Search for the cell housing the specified text and yield its [x, y] center coordinate. 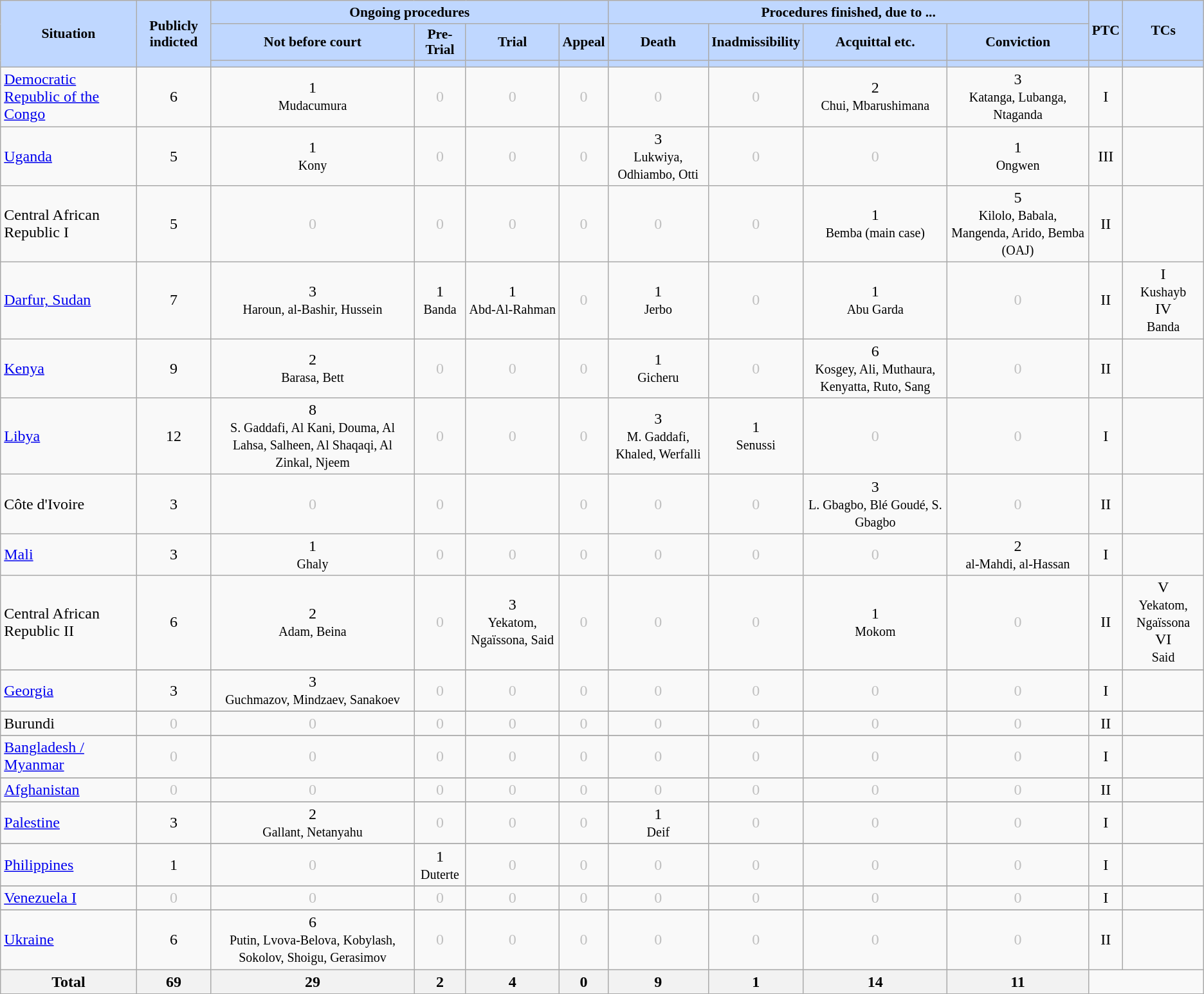
Darfur, Sudan [68, 301]
Venezuela I [68, 898]
69 [174, 982]
2 [440, 982]
1Ghaly [313, 554]
Philippines [68, 864]
Uganda [68, 156]
2Adam, Beina [313, 622]
III [1106, 156]
1Deif [659, 823]
Georgia [68, 691]
VYekatom, NgaïssonaVISaid [1163, 622]
1Jerbo [659, 301]
Trial [513, 42]
Death [659, 42]
Publicly indicted [174, 34]
Afghanistan [68, 790]
1Mokom [875, 622]
3L. Gbagbo, Blé Goudé, S. Gbagbo [875, 504]
4 [513, 982]
Conviction [1017, 42]
1Bemba (main case) [875, 224]
1Banda [440, 301]
Acquittal etc. [875, 42]
Procedures finished, due to ... [849, 12]
Ongoing procedures [410, 12]
Bangladesh / Myanmar [68, 756]
Kenya [68, 368]
1Abd-Al-Rahman [513, 301]
1Senussi [756, 436]
2al-Mahdi, al-Hassan [1017, 554]
11 [1017, 982]
1Mudacumura [313, 97]
6Kosgey, Ali, Muthaura, Kenyatta, Ruto, Sang [875, 368]
Appeal [583, 42]
12 [174, 436]
7 [174, 301]
Libya [68, 436]
2Gallant, Netanyahu [313, 823]
Burundi [68, 723]
3Haroun, al-Bashir, Hussein [313, 301]
Not before court [313, 42]
Côte d'Ivoire [68, 504]
3Yekatom, Ngaïssona, Said [513, 622]
Pre-Trial [440, 42]
1 Gicheru [659, 368]
14 [875, 982]
2Chui, Mbarushimana [875, 97]
3M. Gaddafi, Khaled, Werfalli [659, 436]
3Lukwiya, Odhiambo, Otti [659, 156]
Central African Republic II [68, 622]
Inadmissibility [756, 42]
Palestine [68, 823]
29 [313, 982]
1Abu Garda [875, 301]
1Ongwen [1017, 156]
6Putin, Lvova-Belova, Kobylash, Sokolov, Shoigu, Gerasimov [313, 940]
2Barasa, Bett [313, 368]
Central African Republic I [68, 224]
Ukraine [68, 940]
IKushaybIVBanda [1163, 301]
1Kony [313, 156]
5Kilolo, Babala, Mangenda, Arido, Bemba (OAJ) [1017, 224]
Mali [68, 554]
1Duterte [440, 864]
PTC [1106, 31]
3Katanga, Lubanga, Ntaganda [1017, 97]
Democratic Republic of the Congo [68, 97]
TCs [1163, 31]
Total [68, 982]
8S. Gaddafi, Al Kani, Douma, Al Lahsa, Salheen, Al Shaqaqi, Al Zinkal, Njeem [313, 436]
3Guchmazov, Mindzaev, Sanakoev [313, 691]
Situation [68, 34]
